Return [x, y] of the center of cell containing provided text 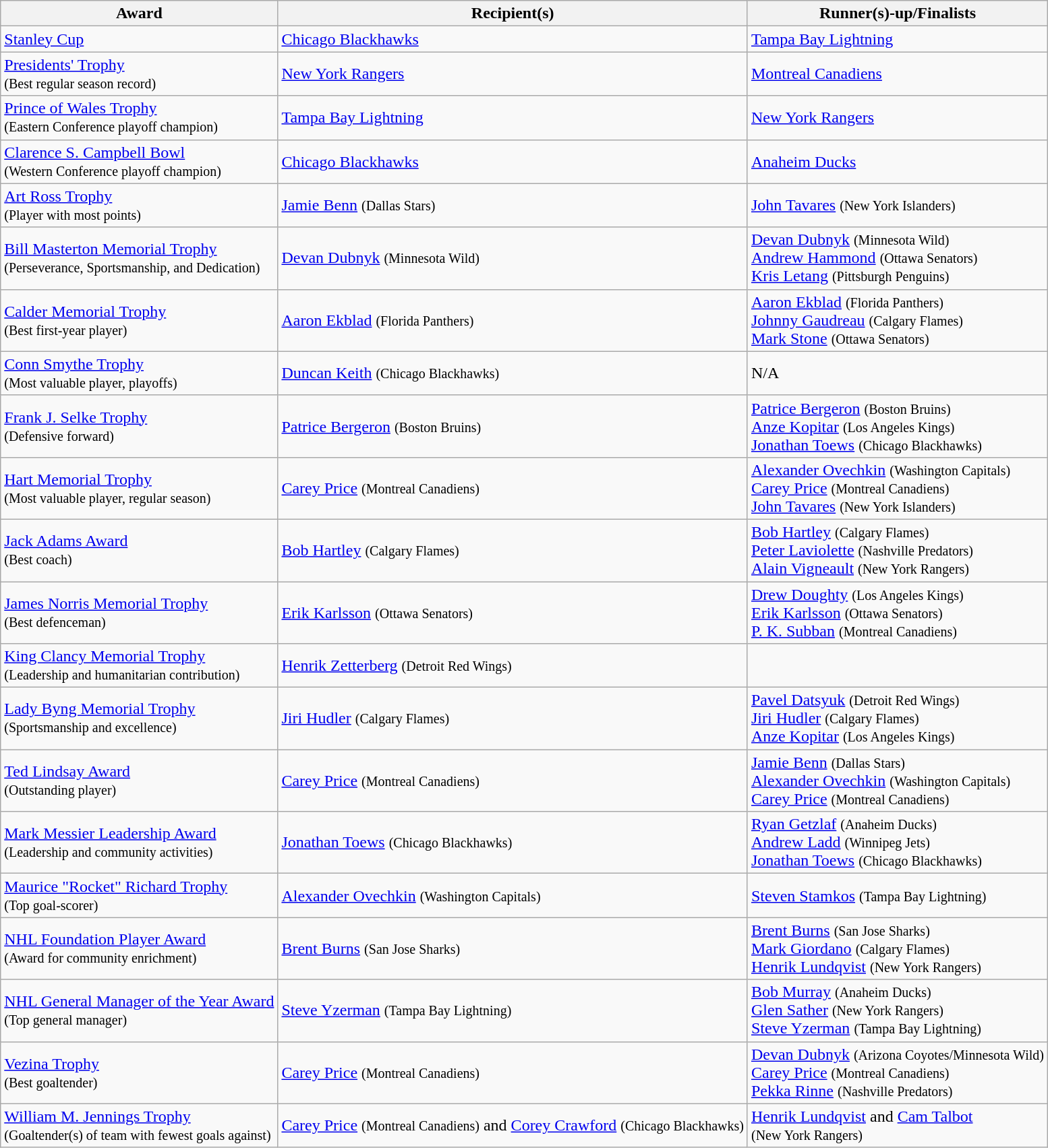
James Norris Memorial Trophy(Best defenceman) [139, 612]
Art Ross Trophy(Player with most points) [139, 205]
Alexander Ovechkin (Washington Capitals) [513, 895]
Jamie Benn (Dallas Stars) [513, 205]
Recipient(s) [513, 13]
Presidents' Trophy(Best regular season record) [139, 74]
Vezina Trophy(Best goaltender) [139, 1073]
Drew Doughty (Los Angeles Kings)Erik Karlsson (Ottawa Senators)P. K. Subban (Montreal Canadiens) [897, 612]
Stanley Cup [139, 39]
Patrice Bergeron (Boston Bruins) [513, 426]
Runner(s)-up/Finalists [897, 13]
Anaheim Ducks [897, 162]
Mark Messier Leadership Award(Leadership and community activities) [139, 843]
Brent Burns (San Jose Sharks) [513, 948]
Conn Smythe Trophy(Most valuable player, playoffs) [139, 373]
Henrik Zetterberg (Detroit Red Wings) [513, 666]
Jonathan Toews (Chicago Blackhawks) [513, 843]
Bob Murray (Anaheim Ducks)Glen Sather (New York Rangers)Steve Yzerman (Tampa Bay Lightning) [897, 1010]
Aaron Ekblad (Florida Panthers) [513, 320]
Montreal Canadiens [897, 74]
Lady Byng Memorial Trophy(Sportsmanship and excellence) [139, 719]
Patrice Bergeron (Boston Bruins)Anze Kopitar (Los Angeles Kings)Jonathan Toews (Chicago Blackhawks) [897, 426]
Pavel Datsyuk (Detroit Red Wings)Jiri Hudler (Calgary Flames)Anze Kopitar (Los Angeles Kings) [897, 719]
Aaron Ekblad (Florida Panthers)Johnny Gaudreau (Calgary Flames)Mark Stone (Ottawa Senators) [897, 320]
Maurice "Rocket" Richard Trophy(Top goal-scorer) [139, 895]
Erik Karlsson (Ottawa Senators) [513, 612]
Hart Memorial Trophy(Most valuable player, regular season) [139, 488]
Devan Dubnyk (Minnesota Wild) [513, 258]
Bob Hartley (Calgary Flames) [513, 550]
N/A [897, 373]
Devan Dubnyk (Arizona Coyotes/Minnesota Wild)Carey Price (Montreal Canadiens)Pekka Rinne (Nashville Predators) [897, 1073]
Steven Stamkos (Tampa Bay Lightning) [897, 895]
John Tavares (New York Islanders) [897, 205]
NHL Foundation Player Award(Award for community enrichment) [139, 948]
Jack Adams Award(Best coach) [139, 550]
King Clancy Memorial Trophy(Leadership and humanitarian contribution) [139, 666]
Prince of Wales Trophy(Eastern Conference playoff champion) [139, 117]
NHL General Manager of the Year Award(Top general manager) [139, 1010]
Carey Price (Montreal Canadiens) and Corey Crawford (Chicago Blackhawks) [513, 1126]
Ryan Getzlaf (Anaheim Ducks)Andrew Ladd (Winnipeg Jets)Jonathan Toews (Chicago Blackhawks) [897, 843]
Alexander Ovechkin (Washington Capitals)Carey Price (Montreal Canadiens)John Tavares (New York Islanders) [897, 488]
Jamie Benn (Dallas Stars)Alexander Ovechkin (Washington Capitals)Carey Price (Montreal Canadiens) [897, 781]
Bill Masterton Memorial Trophy(Perseverance, Sportsmanship, and Dedication) [139, 258]
Frank J. Selke Trophy(Defensive forward) [139, 426]
Steve Yzerman (Tampa Bay Lightning) [513, 1010]
Henrik Lundqvist and Cam Talbot(New York Rangers) [897, 1126]
Calder Memorial Trophy(Best first-year player) [139, 320]
Devan Dubnyk (Minnesota Wild)Andrew Hammond (Ottawa Senators)Kris Letang (Pittsburgh Penguins) [897, 258]
Duncan Keith (Chicago Blackhawks) [513, 373]
Jiri Hudler (Calgary Flames) [513, 719]
Brent Burns (San Jose Sharks)Mark Giordano (Calgary Flames)Henrik Lundqvist (New York Rangers) [897, 948]
Clarence S. Campbell Bowl(Western Conference playoff champion) [139, 162]
William M. Jennings Trophy(Goaltender(s) of team with fewest goals against) [139, 1126]
Award [139, 13]
Bob Hartley (Calgary Flames)Peter Laviolette (Nashville Predators)Alain Vigneault (New York Rangers) [897, 550]
Ted Lindsay Award(Outstanding player) [139, 781]
